Identify which cell holds the provided text, then report its [X, Y] central coordinate. 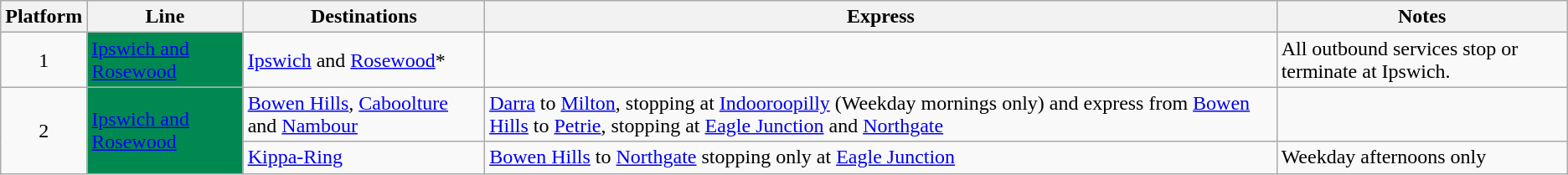
Express [881, 17]
1 [44, 60]
Ipswich and Rosewood* [364, 60]
Weekday afternoons only [1422, 157]
Destinations [364, 17]
Notes [1422, 17]
Darra to Milton, stopping at Indooroopilly (Weekday mornings only) and express from Bowen Hills to Petrie, stopping at Eagle Junction and Northgate [881, 114]
Line [165, 17]
Platform [44, 17]
2 [44, 131]
Kippa-Ring [364, 157]
Bowen Hills, Caboolture and Nambour [364, 114]
All outbound services stop or terminate at Ipswich. [1422, 60]
Bowen Hills to Northgate stopping only at Eagle Junction [881, 157]
